Output the (x, y) coordinate of the center of the cell containing the given text.  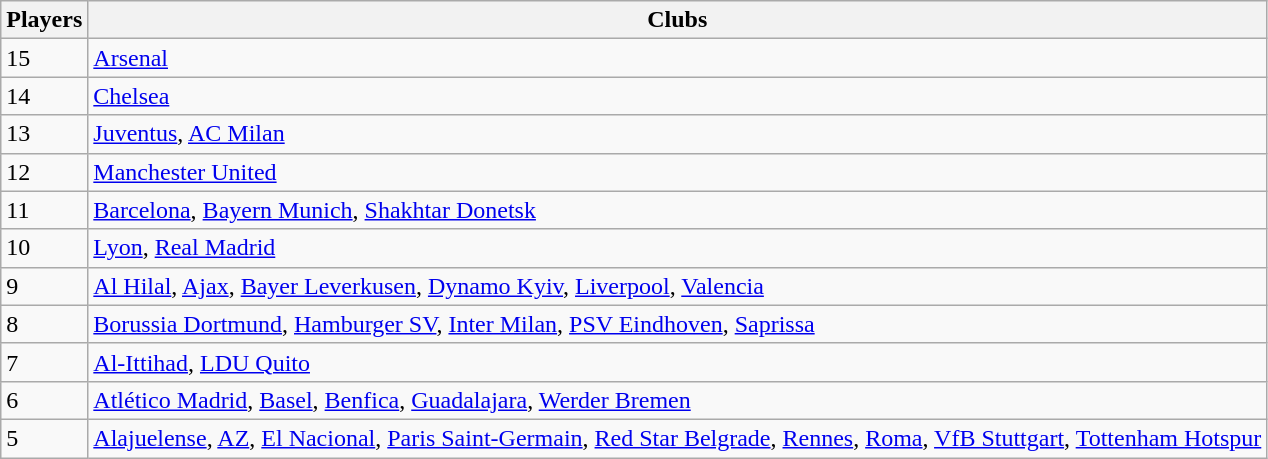
10 (44, 248)
Lyon, Real Madrid (678, 248)
11 (44, 210)
Borussia Dortmund, Hamburger SV, Inter Milan, PSV Eindhoven, Saprissa (678, 324)
6 (44, 400)
12 (44, 172)
Al Hilal, Ajax, Bayer Leverkusen, Dynamo Kyiv, Liverpool, Valencia (678, 286)
Alajuelense, AZ, El Nacional, Paris Saint-Germain, Red Star Belgrade, Rennes, Roma, VfB Stuttgart, Tottenham Hotspur (678, 438)
7 (44, 362)
14 (44, 96)
Barcelona, Bayern Munich, Shakhtar Donetsk (678, 210)
13 (44, 134)
Clubs (678, 20)
15 (44, 58)
Manchester United (678, 172)
Juventus, AC Milan (678, 134)
Arsenal (678, 58)
5 (44, 438)
9 (44, 286)
Al-Ittihad, LDU Quito (678, 362)
Players (44, 20)
Atlético Madrid, Basel, Benfica, Guadalajara, Werder Bremen (678, 400)
8 (44, 324)
Chelsea (678, 96)
